Capture the cell that displays the provided text and extract its [X, Y] central coordinate. 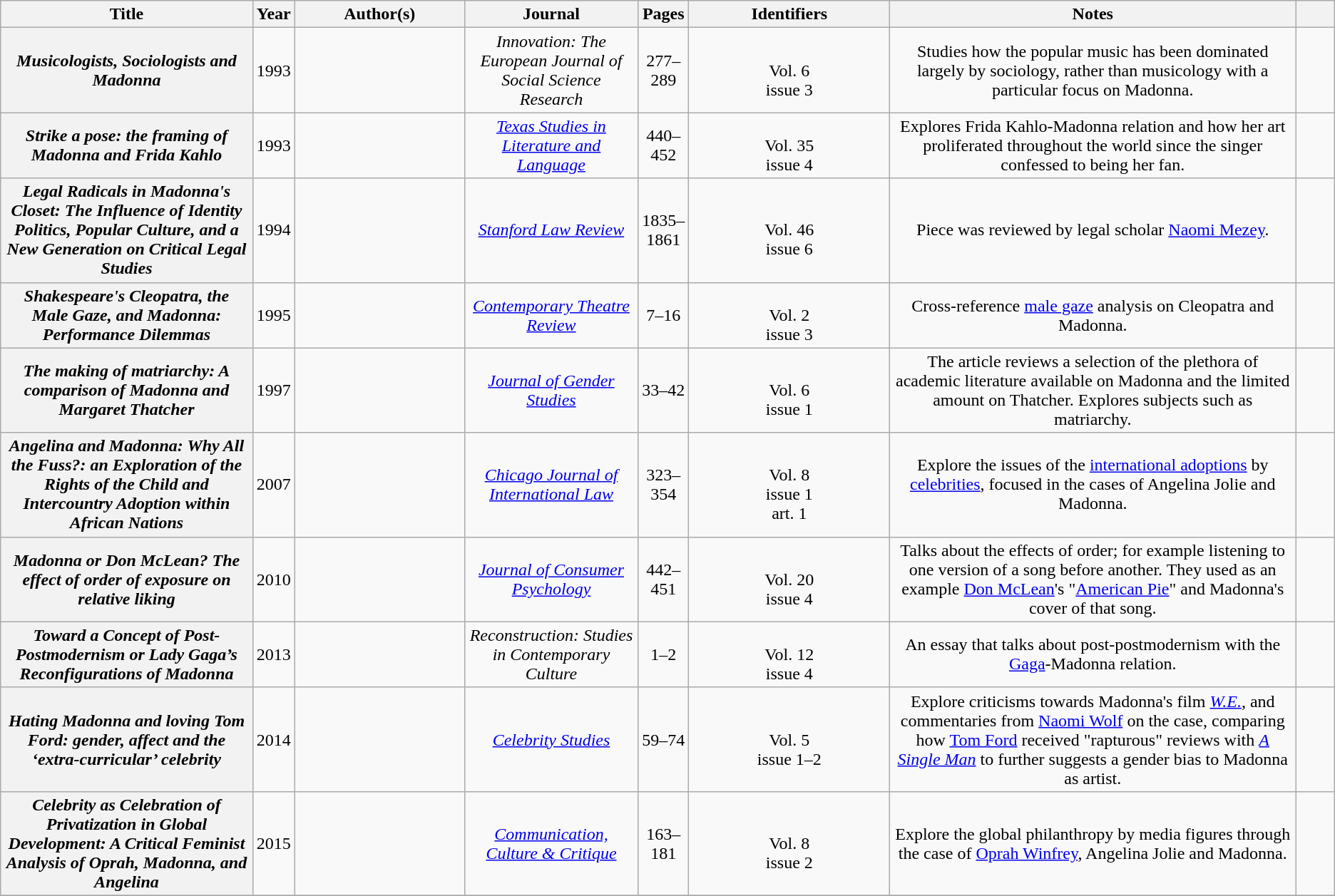
Piece was reviewed by legal scholar Naomi Mezey. [1093, 230]
Vol. 35issue 4 [789, 145]
Journal [551, 14]
Studies how the popular music has been dominated largely by sociology, rather than musicology with a particular focus on Madonna. [1093, 70]
Stanford Law Review [551, 230]
1835–1861 [663, 230]
Communication, Culture & Critique [551, 843]
Musicologists, Sociologists and Madonna [127, 70]
Vol. 12issue 4 [789, 654]
Vol. 5issue 1–2 [789, 739]
Vol. 6issue 1 [789, 391]
Shakespeare's Cleopatra, the Male Gaze, and Madonna: Performance Dilemmas [127, 315]
Strike a pose: the framing of Madonna and Frida Kahlo [127, 145]
2014 [274, 739]
Journal of Consumer Psychology [551, 579]
7–16 [663, 315]
2007 [274, 485]
442–451 [663, 579]
Title [127, 14]
Toward a Concept of Post-Postmodernism or Lady Gaga’s Reconfigurations of Madonna [127, 654]
Vol. 46issue 6 [789, 230]
Innovation: The European Journal of Social Science Research [551, 70]
2010 [274, 579]
1997 [274, 391]
33–42 [663, 391]
59–74 [663, 739]
Texas Studies in Literature and Language [551, 145]
Explore the issues of the international adoptions by celebrities, focused in the cases of Angelina Jolie and Madonna. [1093, 485]
Explores Frida Kahlo-Madonna relation and how her art proliferated throughout the world since the singer confessed to being her fan. [1093, 145]
1995 [274, 315]
2013 [274, 654]
323–354 [663, 485]
Vol. 6issue 3 [789, 70]
Contemporary Theatre Review [551, 315]
Madonna or Don McLean? The effect of order of exposure on relative liking [127, 579]
Vol. 8issue 2 [789, 843]
Angelina and Madonna: Why All the Fuss?: an Exploration of the Rights of the Child and Intercountry Adoption within African Nations [127, 485]
Celebrity as Celebration of Privatization in Global Development: A Critical Feminist Analysis of Oprah, Madonna, and Angelina [127, 843]
Journal of Gender Studies [551, 391]
Celebrity Studies [551, 739]
163–181 [663, 843]
Year [274, 14]
Notes [1093, 14]
Vol. 8issue 1art. 1 [789, 485]
Explore the global philanthropy by media figures through the case of Oprah Winfrey, Angelina Jolie and Madonna. [1093, 843]
Legal Radicals in Madonna's Closet: The Influence of Identity Politics, Popular Culture, and a New Generation on Critical Legal Studies [127, 230]
Vol. 20issue 4 [789, 579]
Cross-reference male gaze analysis on Cleopatra and Madonna. [1093, 315]
The making of matriarchy: A comparison of Madonna and Margaret Thatcher [127, 391]
2015 [274, 843]
440–452 [663, 145]
Chicago Journal of International Law [551, 485]
Hating Madonna and loving Tom Ford: gender, affect and the ‘extra-curricular’ celebrity [127, 739]
277–289 [663, 70]
1994 [274, 230]
Reconstruction: Studies in Contemporary Culture [551, 654]
Author(s) [379, 14]
Identifiers [789, 14]
1–2 [663, 654]
An essay that talks about post-postmodernism with the Gaga-Madonna relation. [1093, 654]
Pages [663, 14]
Vol. 2issue 3 [789, 315]
